Return [X, Y] of the center of cell containing provided text 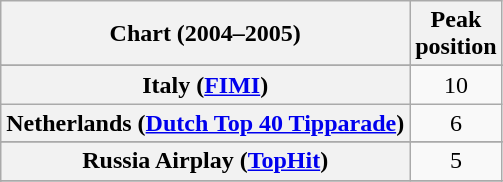
6 [456, 123]
10 [456, 85]
Russia Airplay (TopHit) [206, 161]
Italy (FIMI) [206, 85]
Chart (2004–2005) [206, 34]
5 [456, 161]
Netherlands (Dutch Top 40 Tipparade) [206, 123]
Peakposition [456, 34]
